Determine the [X, Y] coordinate at the center of the cell enclosing the given text.  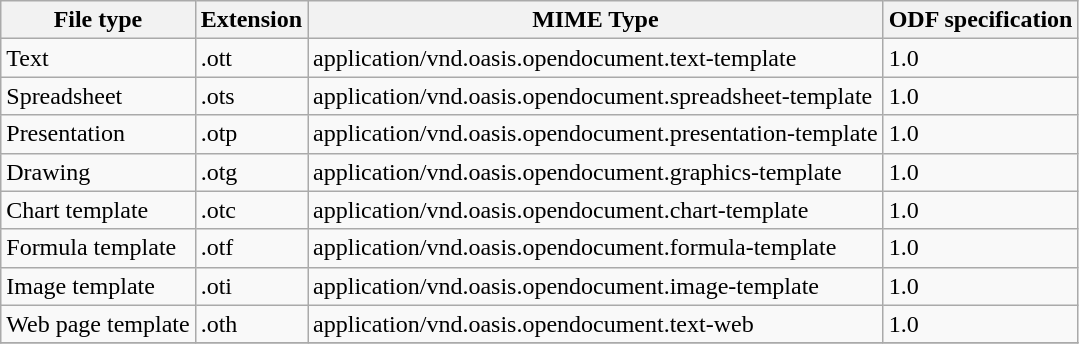
.ots [251, 96]
File type [98, 20]
Web page template [98, 324]
Formula template [98, 248]
application/vnd.oasis.opendocument.text-web [596, 324]
.otc [251, 210]
application/vnd.oasis.opendocument.presentation-template [596, 134]
Drawing [98, 172]
.ott [251, 58]
application/vnd.oasis.opendocument.formula-template [596, 248]
application/vnd.oasis.opendocument.image-template [596, 286]
.otg [251, 172]
.oth [251, 324]
application/vnd.oasis.opendocument.graphics-template [596, 172]
.oti [251, 286]
Extension [251, 20]
application/vnd.oasis.opendocument.text-template [596, 58]
.otf [251, 248]
ODF specification [980, 20]
Spreadsheet [98, 96]
Chart template [98, 210]
application/vnd.oasis.opendocument.spreadsheet-template [596, 96]
Text [98, 58]
Image template [98, 286]
Presentation [98, 134]
MIME Type [596, 20]
.otp [251, 134]
application/vnd.oasis.opendocument.chart-template [596, 210]
